Capture the cell that displays the provided text and extract its (x, y) central coordinate. 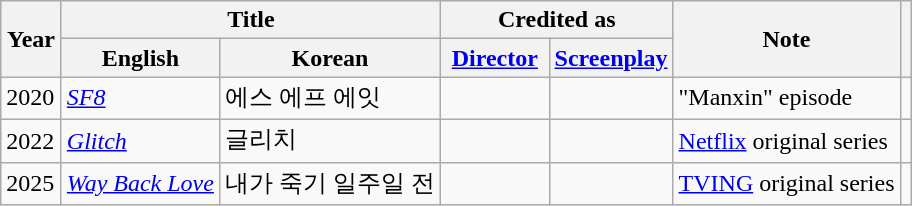
2020 (32, 98)
Netflix original series (786, 140)
Glitch (140, 140)
Credited as (558, 20)
Korean (330, 58)
English (140, 58)
Screenplay (611, 58)
2022 (32, 140)
"Manxin" episode (786, 98)
Note (786, 39)
TVING original series (786, 184)
2025 (32, 184)
Title (250, 20)
Way Back Love (140, 184)
글리치 (330, 140)
내가 죽기 일주일 전 (330, 184)
에스 에프 에잇 (330, 98)
Year (32, 39)
SF8 (140, 98)
Director (496, 58)
